From the cell containing the given text, extract its center point as [x, y] coordinate. 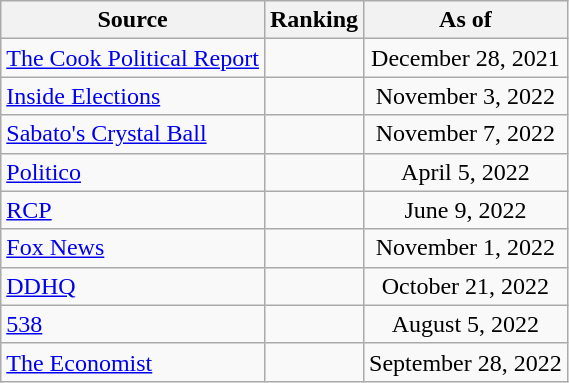
As of [466, 20]
April 5, 2022 [466, 172]
RCP [133, 210]
November 3, 2022 [466, 96]
June 9, 2022 [466, 210]
Fox News [133, 248]
September 28, 2022 [466, 362]
August 5, 2022 [466, 324]
Politico [133, 172]
538 [133, 324]
November 7, 2022 [466, 134]
Ranking [314, 20]
October 21, 2022 [466, 286]
Sabato's Crystal Ball [133, 134]
Inside Elections [133, 96]
December 28, 2021 [466, 58]
The Economist [133, 362]
DDHQ [133, 286]
Source [133, 20]
November 1, 2022 [466, 248]
The Cook Political Report [133, 58]
